Detect which cell encompasses the target text, then output its (x, y) center coordinate. 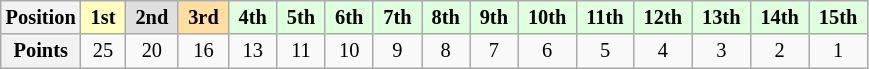
8th (446, 17)
6th (349, 17)
14th (779, 17)
5 (604, 51)
1 (838, 51)
6 (547, 51)
16 (203, 51)
10th (547, 17)
13 (253, 51)
20 (152, 51)
2nd (152, 17)
2 (779, 51)
Position (41, 17)
7th (397, 17)
4 (663, 51)
1st (104, 17)
12th (663, 17)
10 (349, 51)
9 (397, 51)
7 (494, 51)
25 (104, 51)
3rd (203, 17)
15th (838, 17)
11 (301, 51)
4th (253, 17)
3 (721, 51)
11th (604, 17)
5th (301, 17)
8 (446, 51)
Points (41, 51)
13th (721, 17)
9th (494, 17)
